Output the (X, Y) coordinate of the center of the cell containing the given text.  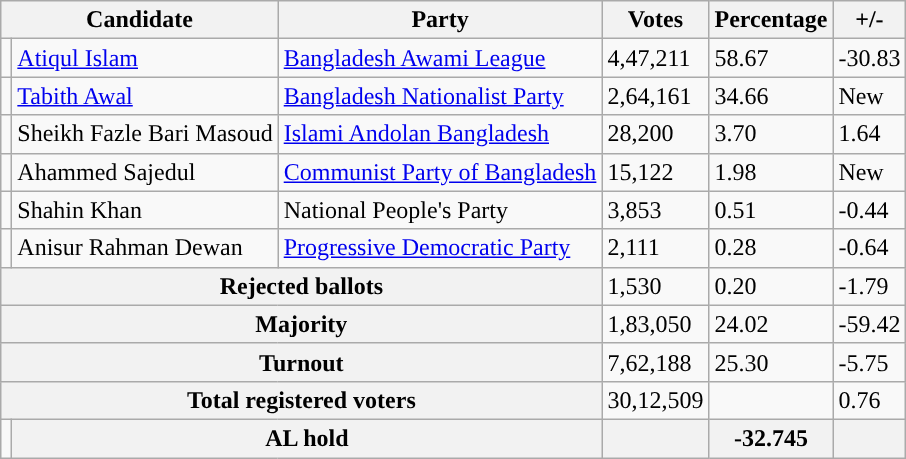
Progressive Democratic Party (440, 248)
Party (440, 20)
2,111 (656, 248)
Turnout (302, 362)
25.30 (771, 362)
1,83,050 (656, 324)
Majority (302, 324)
AL hold (307, 438)
Bangladesh Awami League (440, 58)
-5.75 (870, 362)
0.51 (771, 210)
Votes (656, 20)
30,12,509 (656, 400)
Percentage (771, 20)
Anisur Rahman Dewan (145, 248)
Tabith Awal (145, 96)
Bangladesh Nationalist Party (440, 96)
-1.79 (870, 286)
4,47,211 (656, 58)
24.02 (771, 324)
National People's Party (440, 210)
58.67 (771, 58)
0.76 (870, 400)
Ahammed Sajedul (145, 172)
34.66 (771, 96)
-0.44 (870, 210)
-0.64 (870, 248)
1,530 (656, 286)
3.70 (771, 134)
3,853 (656, 210)
0.28 (771, 248)
Shahin Khan (145, 210)
-32.745 (771, 438)
1.98 (771, 172)
Atiqul Islam (145, 58)
-30.83 (870, 58)
+/- (870, 20)
1.64 (870, 134)
-59.42 (870, 324)
Candidate (140, 20)
Sheikh Fazle Bari Masoud (145, 134)
Communist Party of Bangladesh (440, 172)
Total registered voters (302, 400)
28,200 (656, 134)
Islami Andolan Bangladesh (440, 134)
0.20 (771, 286)
2,64,161 (656, 96)
7,62,188 (656, 362)
Rejected ballots (302, 286)
15,122 (656, 172)
